Detect which cell encompasses the target text, then output its (x, y) center coordinate. 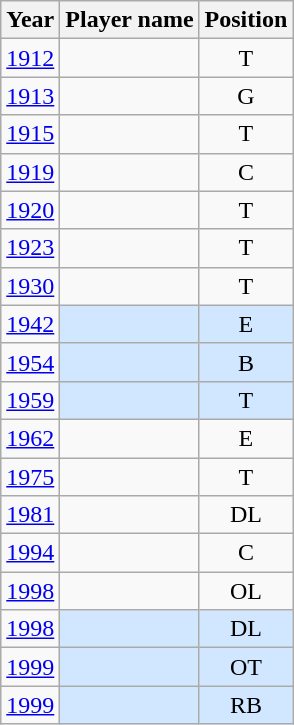
1920 (30, 210)
OT (246, 667)
1930 (30, 286)
Player name (130, 20)
1919 (30, 172)
1962 (30, 438)
1923 (30, 248)
1913 (30, 96)
1975 (30, 477)
Year (30, 20)
1915 (30, 134)
RB (246, 705)
B (246, 362)
1942 (30, 324)
Position (246, 20)
1981 (30, 515)
OL (246, 591)
1994 (30, 553)
1912 (30, 58)
1954 (30, 362)
1959 (30, 400)
G (246, 96)
